Pinpoint the cell where the given text exists, returning its (X, Y) midpoint coordinate. 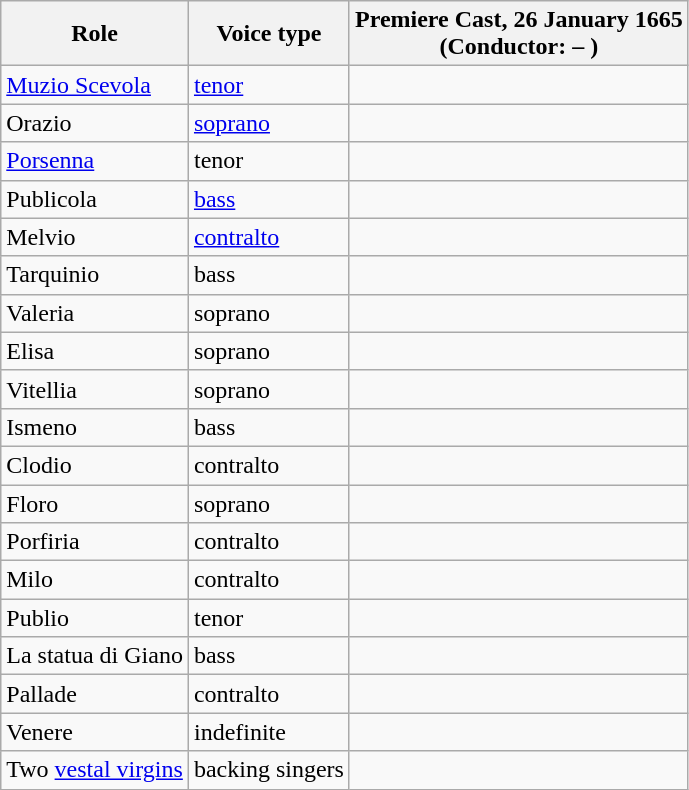
Floro (95, 503)
Role (95, 34)
La statua di Giano (95, 656)
Porfiria (95, 542)
Clodio (95, 465)
Valeria (95, 313)
Two vestal virgins (95, 770)
Publicola (95, 199)
Voice type (268, 34)
Orazio (95, 123)
Porsenna (95, 161)
Venere (95, 732)
Tarquinio (95, 275)
indefinite (268, 732)
Ismeno (95, 427)
Premiere Cast, 26 January 1665(Conductor: – ) (518, 34)
Muzio Scevola (95, 85)
backing singers (268, 770)
Elisa (95, 351)
Publio (95, 618)
Pallade (95, 694)
Vitellia (95, 389)
Milo (95, 580)
Melvio (95, 237)
